Locate the cell with the specified text and output its [X, Y] center coordinate. 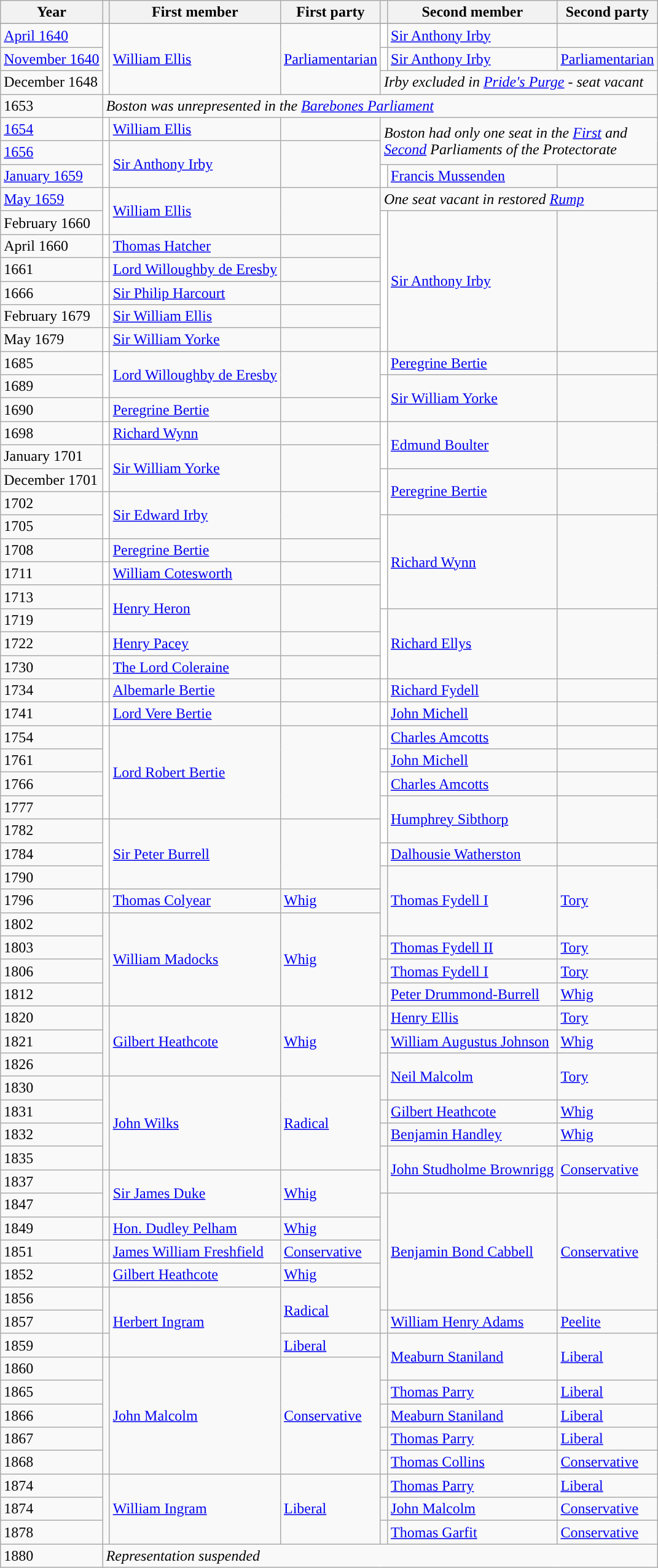
Peelite [607, 1322]
Sir Peter Burrell [195, 854]
1878 [52, 1532]
1802 [52, 924]
1826 [52, 1065]
The Lord Coleraine [195, 667]
Lord Robert Bertie [195, 772]
1730 [52, 667]
May 1659 [52, 199]
John Studholme Brownrigg [472, 1170]
February 1679 [52, 316]
1860 [52, 1368]
1741 [52, 714]
1865 [52, 1392]
William Madocks [195, 959]
1713 [52, 597]
Irby excluded in Pride's Purge - seat vacant [519, 82]
1719 [52, 620]
Henry Heron [195, 608]
1690 [52, 410]
Henry Ellis [472, 1017]
Edmund Boulter [472, 445]
1654 [52, 129]
1689 [52, 386]
1812 [52, 994]
Boston was unrepresented in the Barebones Parliament [380, 106]
Thomas Hatcher [195, 246]
1866 [52, 1415]
Neil Malcolm [472, 1076]
Sir William Ellis [195, 316]
William Cotesworth [195, 573]
Second party [607, 12]
Henry Pacey [195, 643]
Second member [472, 12]
1859 [52, 1345]
Representation suspended [380, 1556]
1837 [52, 1182]
November 1640 [52, 59]
1851 [52, 1252]
Year [52, 12]
Boston had only one seat in the First and Second Parliaments of the Protectorate [519, 141]
1820 [52, 1017]
1831 [52, 1111]
Richard Fydell [472, 691]
Sir James Duke [195, 1193]
April 1660 [52, 246]
1685 [52, 363]
1734 [52, 691]
Thomas Garfit [472, 1532]
Dalhousie Watherston [472, 854]
Humphrey Sibthorp [472, 819]
1761 [52, 761]
1705 [52, 527]
Sir Edward Irby [195, 515]
Herbert Ingram [195, 1322]
Hon. Dudley Pelham [195, 1228]
Albemarle Bertie [195, 691]
1796 [52, 901]
1821 [52, 1041]
William Henry Adams [472, 1322]
1847 [52, 1205]
1784 [52, 854]
1868 [52, 1462]
December 1701 [52, 480]
1867 [52, 1439]
1754 [52, 737]
February 1660 [52, 222]
1880 [52, 1556]
Thomas Collins [472, 1462]
1832 [52, 1135]
Lord Vere Bertie [195, 714]
1782 [52, 831]
1806 [52, 971]
Thomas Colyear [195, 901]
1857 [52, 1322]
April 1640 [52, 36]
December 1648 [52, 82]
1698 [52, 433]
May 1679 [52, 340]
1849 [52, 1228]
1661 [52, 269]
1856 [52, 1298]
1803 [52, 947]
One seat vacant in restored Rump [519, 199]
1852 [52, 1275]
Peter Drummond-Burrell [472, 994]
Francis Mussenden [472, 176]
William Augustus Johnson [472, 1041]
1830 [52, 1088]
1666 [52, 293]
January 1701 [52, 457]
1702 [52, 503]
1766 [52, 784]
First member [195, 12]
Sir Philip Harcourt [195, 293]
1711 [52, 573]
1835 [52, 1158]
Richard Ellys [472, 643]
1653 [52, 106]
Thomas Fydell II [472, 947]
1722 [52, 643]
John Wilks [195, 1123]
January 1659 [52, 176]
1656 [52, 152]
First party [331, 12]
William Ingram [195, 1509]
1790 [52, 877]
Benjamin Bond Cabbell [472, 1252]
James William Freshfield [195, 1252]
Benjamin Handley [472, 1135]
1777 [52, 807]
1708 [52, 550]
